Find where the given text appears and provide that cell's center as [x, y] coordinate. 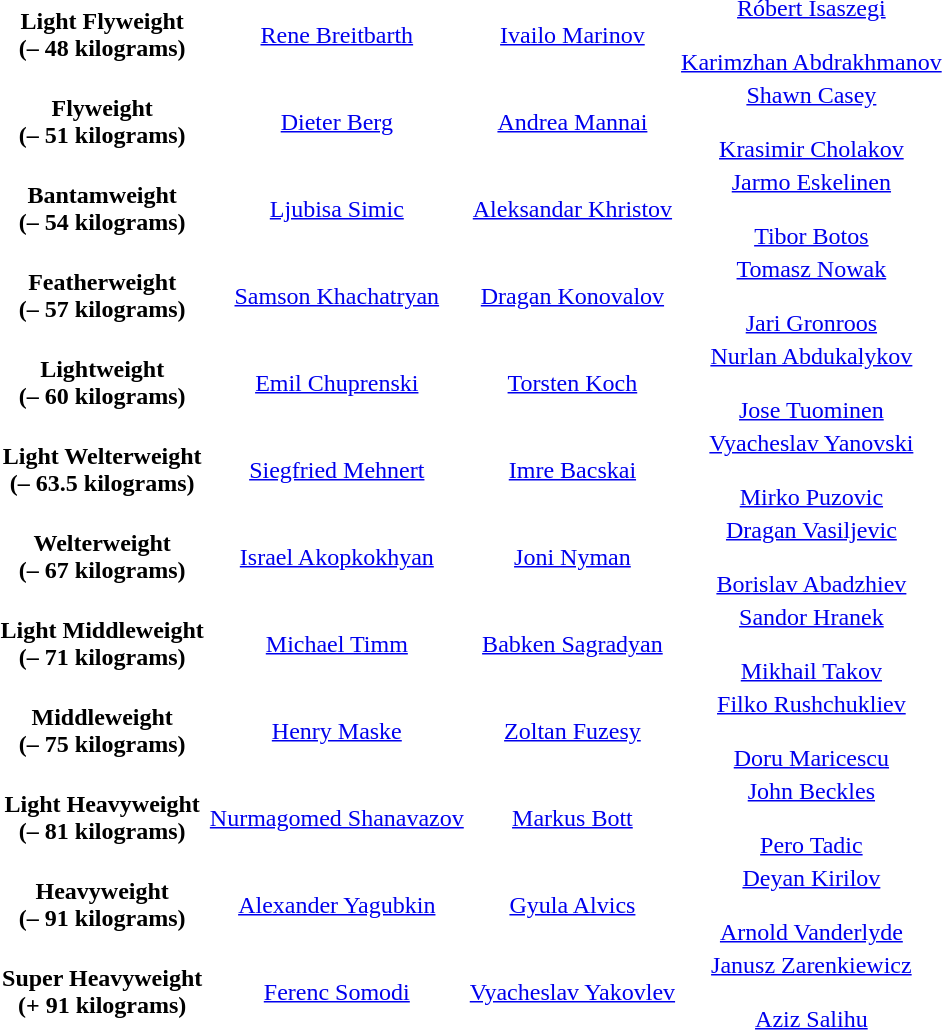
Markus Bott [572, 818]
Alexander Yagubkin [336, 905]
Torsten Koch [572, 383]
Siegfried Mehnert [336, 470]
Michael Timm [336, 644]
Zoltan Fuzesy [572, 731]
Joni Nyman [572, 557]
Ljubisa Simic [336, 209]
Israel Akopkokhyan [336, 557]
Aleksandar Khristov [572, 209]
Babken Sagradyan [572, 644]
Samson Khachatryan [336, 296]
Gyula Alvics [572, 905]
Imre Bacskai [572, 470]
Dieter Berg [336, 122]
Henry Maske [336, 731]
Emil Chuprenski [336, 383]
Dragan Konovalov [572, 296]
Andrea Mannai [572, 122]
Nurmagomed Shanavazov [336, 818]
